Search for the cell housing the specified text and yield its [x, y] center coordinate. 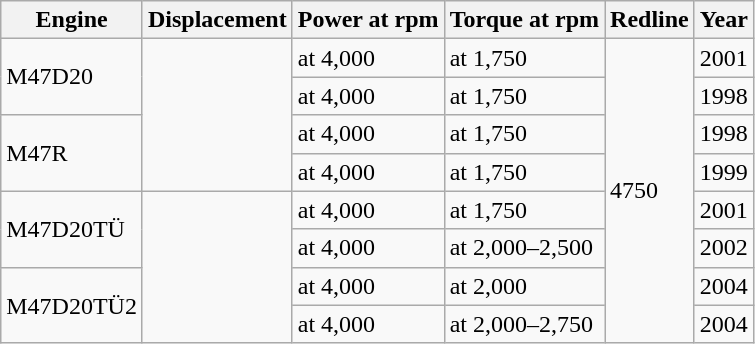
at 2,000–2,500 [524, 248]
1999 [724, 172]
at 2,000 [524, 286]
Power at rpm [368, 20]
4750 [650, 191]
M47D20 [72, 77]
M47D20TÜ [72, 229]
M47R [72, 153]
Displacement [217, 20]
Torque at rpm [524, 20]
2002 [724, 248]
M47D20TÜ2 [72, 305]
Year [724, 20]
Engine [72, 20]
Redline [650, 20]
at 2,000–2,750 [524, 324]
